Determine the [X, Y] coordinate at the center of the cell enclosing the given text.  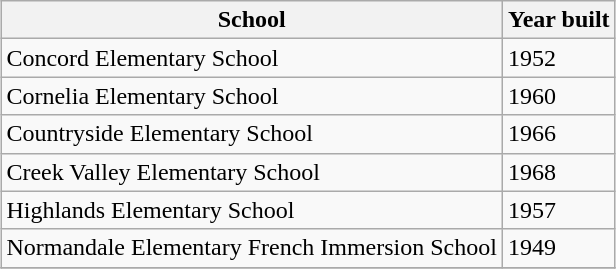
Normandale Elementary French Immersion School [252, 248]
Year built [558, 20]
Concord Elementary School [252, 58]
1949 [558, 248]
Highlands Elementary School [252, 210]
1960 [558, 96]
Creek Valley Elementary School [252, 172]
1966 [558, 134]
School [252, 20]
1968 [558, 172]
1957 [558, 210]
Cornelia Elementary School [252, 96]
Countryside Elementary School [252, 134]
1952 [558, 58]
